Detect which cell encompasses the target text, then output its [x, y] center coordinate. 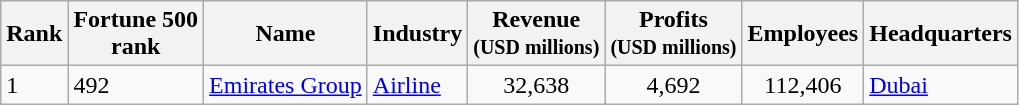
492 [136, 85]
4,692 [674, 85]
Revenue(USD millions) [536, 34]
32,638 [536, 85]
Emirates Group [286, 85]
Industry [417, 34]
1 [34, 85]
Employees [803, 34]
Airline [417, 85]
Dubai [941, 85]
Profits(USD millions) [674, 34]
112,406 [803, 85]
Rank [34, 34]
Fortune 500rank [136, 34]
Headquarters [941, 34]
Name [286, 34]
